Pinpoint the cell where the given text exists, returning its [x, y] midpoint coordinate. 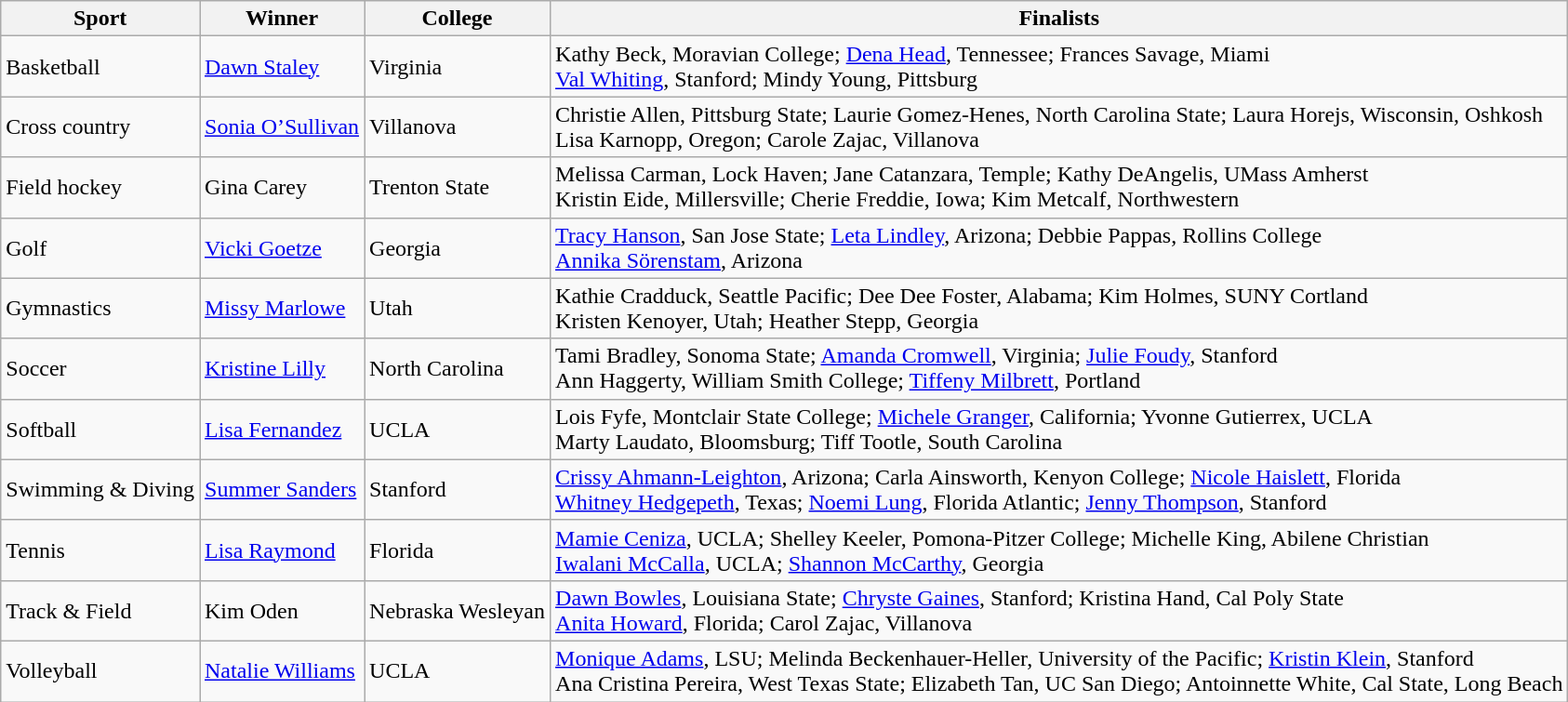
Field hockey [100, 188]
Dawn Staley [281, 67]
Lisa Fernandez [281, 430]
Sonia O’Sullivan [281, 126]
Gina Carey [281, 188]
Virginia [458, 67]
Gymnastics [100, 309]
Trenton State [458, 188]
Finalists [1059, 19]
Natalie Williams [281, 671]
Tennis [100, 550]
Nebraska Wesleyan [458, 610]
Kim Oden [281, 610]
Tracy Hanson, San Jose State; Leta Lindley, Arizona; Debbie Pappas, Rollins CollegeAnnika Sörenstam, Arizona [1059, 247]
Villanova [458, 126]
College [458, 19]
Kathy Beck, Moravian College; Dena Head, Tennessee; Frances Savage, MiamiVal Whiting, Stanford; Mindy Young, Pittsburg [1059, 67]
Lisa Raymond [281, 550]
Swimming & Diving [100, 489]
Soccer [100, 368]
Cross country [100, 126]
Missy Marlowe [281, 309]
Volleyball [100, 671]
Vicki Goetze [281, 247]
Utah [458, 309]
Tami Bradley, Sonoma State; Amanda Cromwell, Virginia; Julie Foudy, StanfordAnn Haggerty, William Smith College; Tiffeny Milbrett, Portland [1059, 368]
Track & Field [100, 610]
Kathie Cradduck, Seattle Pacific; Dee Dee Foster, Alabama; Kim Holmes, SUNY CortlandKristen Kenoyer, Utah; Heather Stepp, Georgia [1059, 309]
Golf [100, 247]
Georgia [458, 247]
Summer Sanders [281, 489]
Stanford [458, 489]
Winner [281, 19]
Kristine Lilly [281, 368]
Softball [100, 430]
Sport [100, 19]
North Carolina [458, 368]
Dawn Bowles, Louisiana State; Chryste Gaines, Stanford; Kristina Hand, Cal Poly StateAnita Howard, Florida; Carol Zajac, Villanova [1059, 610]
Basketball [100, 67]
Florida [458, 550]
Mamie Ceniza, UCLA; Shelley Keeler, Pomona-Pitzer College; Michelle King, Abilene ChristianIwalani McCalla, UCLA; Shannon McCarthy, Georgia [1059, 550]
Lois Fyfe, Montclair State College; Michele Granger, California; Yvonne Gutierrex, UCLAMarty Laudato, Bloomsburg; Tiff Tootle, South Carolina [1059, 430]
